Identify which cell holds the provided text, then report its (x, y) central coordinate. 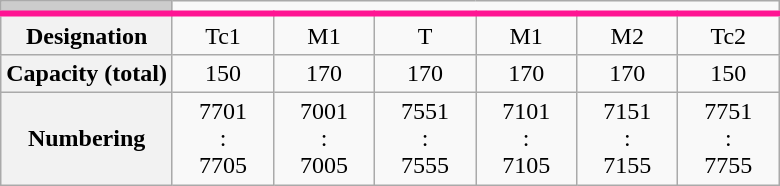
7151:7155 (628, 138)
7101:7105 (526, 138)
M2 (628, 34)
Designation (87, 34)
Capacity (total) (87, 73)
Tc1 (222, 34)
7751:7755 (728, 138)
Tc2 (728, 34)
T (426, 34)
7701:7705 (222, 138)
7551:7555 (426, 138)
7001:7005 (324, 138)
Numbering (87, 138)
